For the text-containing cell, return its midpoint in (X, Y) coordinate format. 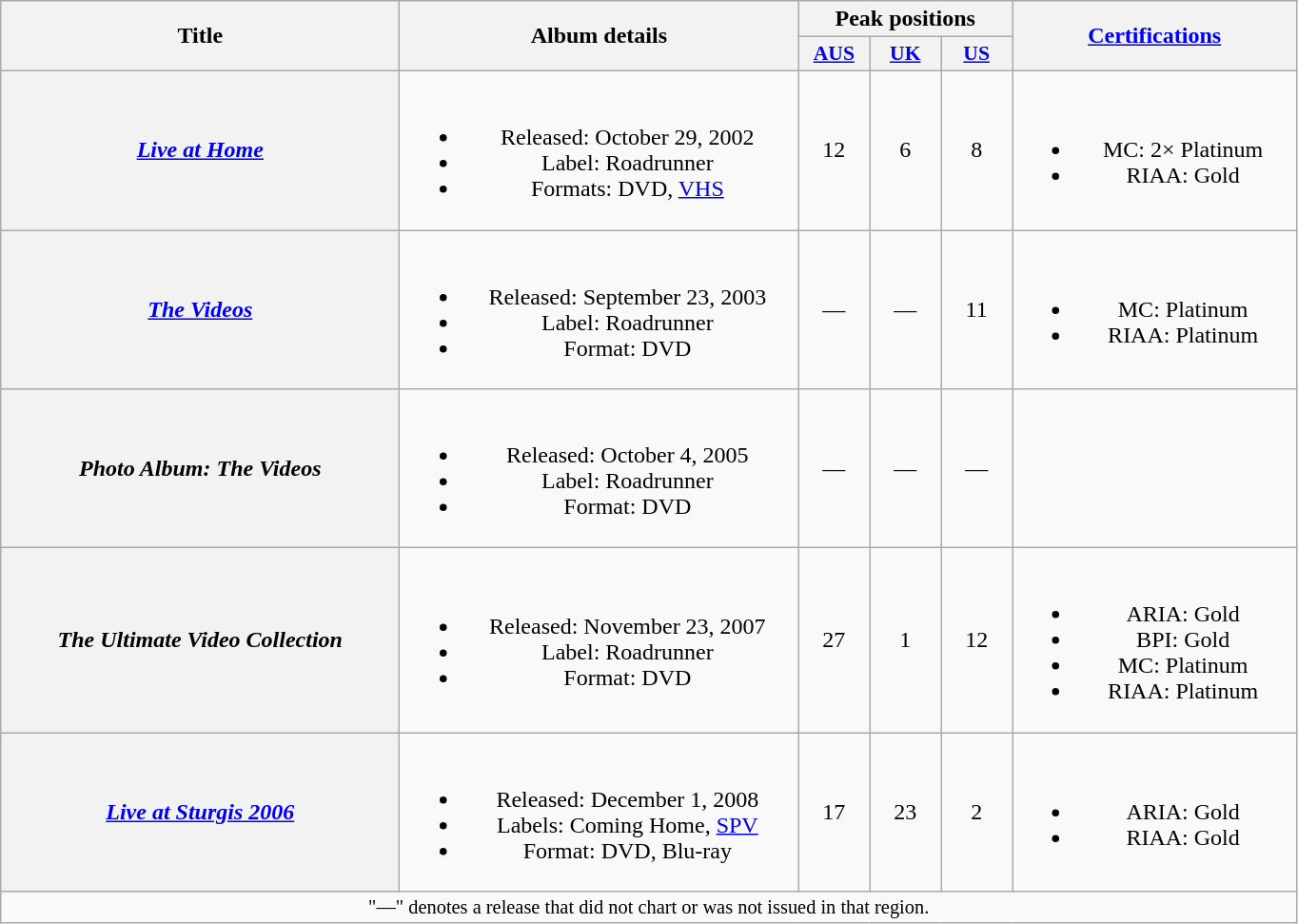
Released: December 1, 2008Labels: Coming Home, SPVFormat: DVD, Blu-ray (600, 813)
Released: September 23, 2003Label: RoadrunnerFormat: DVD (600, 310)
AUS (834, 54)
17 (834, 813)
11 (976, 310)
Live at Home (200, 150)
US (976, 54)
The Ultimate Video Collection (200, 640)
Certifications (1155, 36)
8 (976, 150)
MC: 2× PlatinumRIAA: Gold (1155, 150)
2 (976, 813)
Released: October 29, 2002Label: RoadrunnerFormats: DVD, VHS (600, 150)
"—" denotes a release that did not chart or was not issued in that region. (649, 908)
Title (200, 36)
ARIA: GoldRIAA: Gold (1155, 813)
Released: October 4, 2005Label: RoadrunnerFormat: DVD (600, 468)
27 (834, 640)
Album details (600, 36)
Peak positions (906, 19)
1 (906, 640)
MC: PlatinumRIAA: Platinum (1155, 310)
23 (906, 813)
6 (906, 150)
Photo Album: The Videos (200, 468)
ARIA: GoldBPI: GoldMC: PlatinumRIAA: Platinum (1155, 640)
Live at Sturgis 2006 (200, 813)
UK (906, 54)
The Videos (200, 310)
Released: November 23, 2007Label: RoadrunnerFormat: DVD (600, 640)
